Capture the cell that displays the provided text and extract its (x, y) central coordinate. 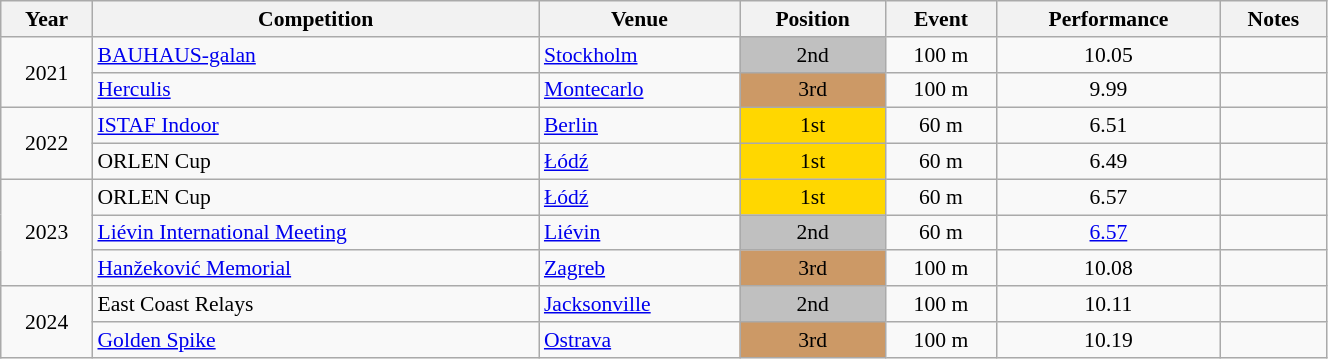
Liévin International Meeting (315, 233)
Zagreb (640, 269)
Competition (315, 19)
Jacksonville (640, 304)
Year (47, 19)
Venue (640, 19)
BAUHAUS-galan (315, 55)
Berlin (640, 126)
9.99 (1109, 90)
10.11 (1109, 304)
Notes (1273, 19)
East Coast Relays (315, 304)
10.05 (1109, 55)
Herculis (315, 90)
6.49 (1109, 162)
Position (812, 19)
6.51 (1109, 126)
ISTAF Indoor (315, 126)
Event (940, 19)
2024 (47, 322)
2022 (47, 144)
10.08 (1109, 269)
2021 (47, 72)
10.19 (1109, 340)
Ostrava (640, 340)
Liévin (640, 233)
Stockholm (640, 55)
Hanžeković Memorial (315, 269)
Performance (1109, 19)
Golden Spike (315, 340)
2023 (47, 232)
Montecarlo (640, 90)
